From the cell containing the given text, extract its center point as (x, y) coordinate. 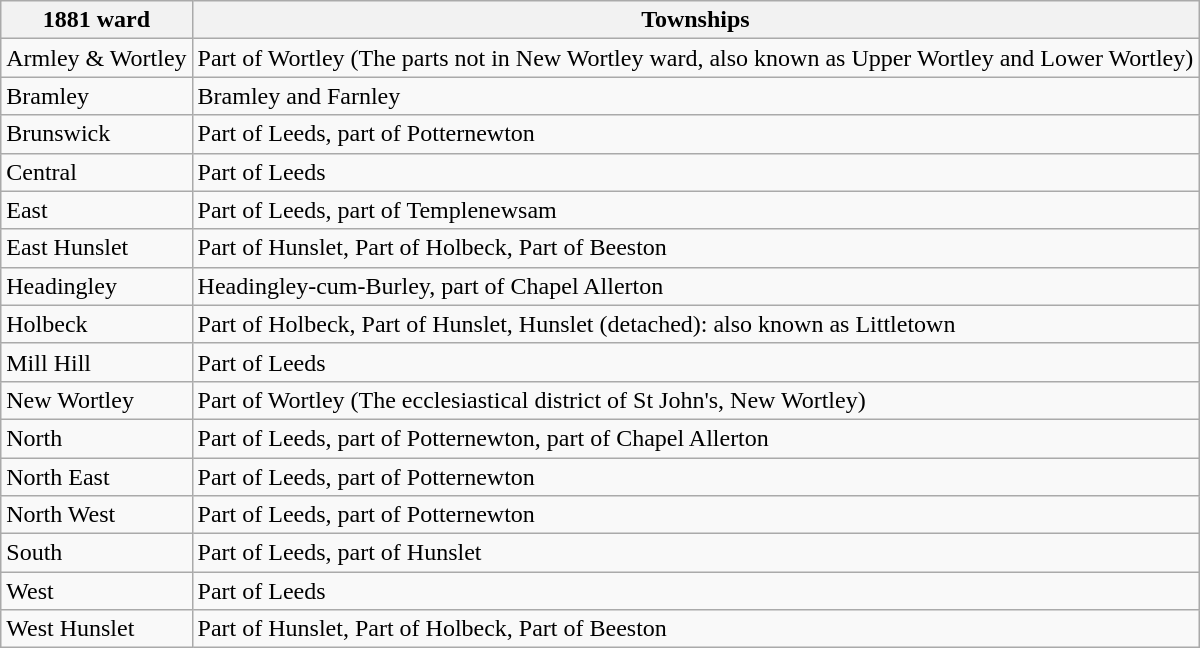
West Hunslet (96, 629)
Part of Holbeck, Part of Hunslet, Hunslet (detached): also known as Littletown (696, 324)
Headingley (96, 286)
Brunswick (96, 134)
Part of Leeds, part of Potternewton, part of Chapel Allerton (696, 438)
1881 ward (96, 20)
Part of Wortley (The ecclesiastical district of St John's, New Wortley) (696, 400)
East Hunslet (96, 248)
Part of Wortley (The parts not in New Wortley ward, also known as Upper Wortley and Lower Wortley) (696, 58)
Part of Leeds, part of Hunslet (696, 553)
Mill Hill (96, 362)
New Wortley (96, 400)
South (96, 553)
West (96, 591)
North (96, 438)
Bramley and Farnley (696, 96)
Townships (696, 20)
Central (96, 172)
Bramley (96, 96)
Headingley-cum-Burley, part of Chapel Allerton (696, 286)
Part of Leeds, part of Templenewsam (696, 210)
East (96, 210)
North West (96, 515)
North East (96, 477)
Armley & Wortley (96, 58)
Holbeck (96, 324)
